Detect which cell encompasses the target text, then output its [x, y] center coordinate. 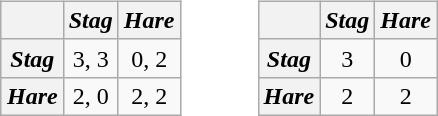
0, 2 [149, 58]
3 [348, 58]
3, 3 [90, 58]
0 [406, 58]
2, 2 [149, 96]
2, 0 [90, 96]
